For the text-containing cell, return its midpoint in [X, Y] coordinate format. 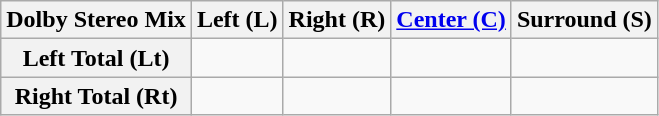
Left (L) [237, 20]
Right (R) [337, 20]
Dolby Stereo Mix [96, 20]
Right Total (Rt) [96, 96]
Center (C) [452, 20]
Surround (S) [584, 20]
Left Total (Lt) [96, 58]
